Locate the cell with the specified text and output its (x, y) center coordinate. 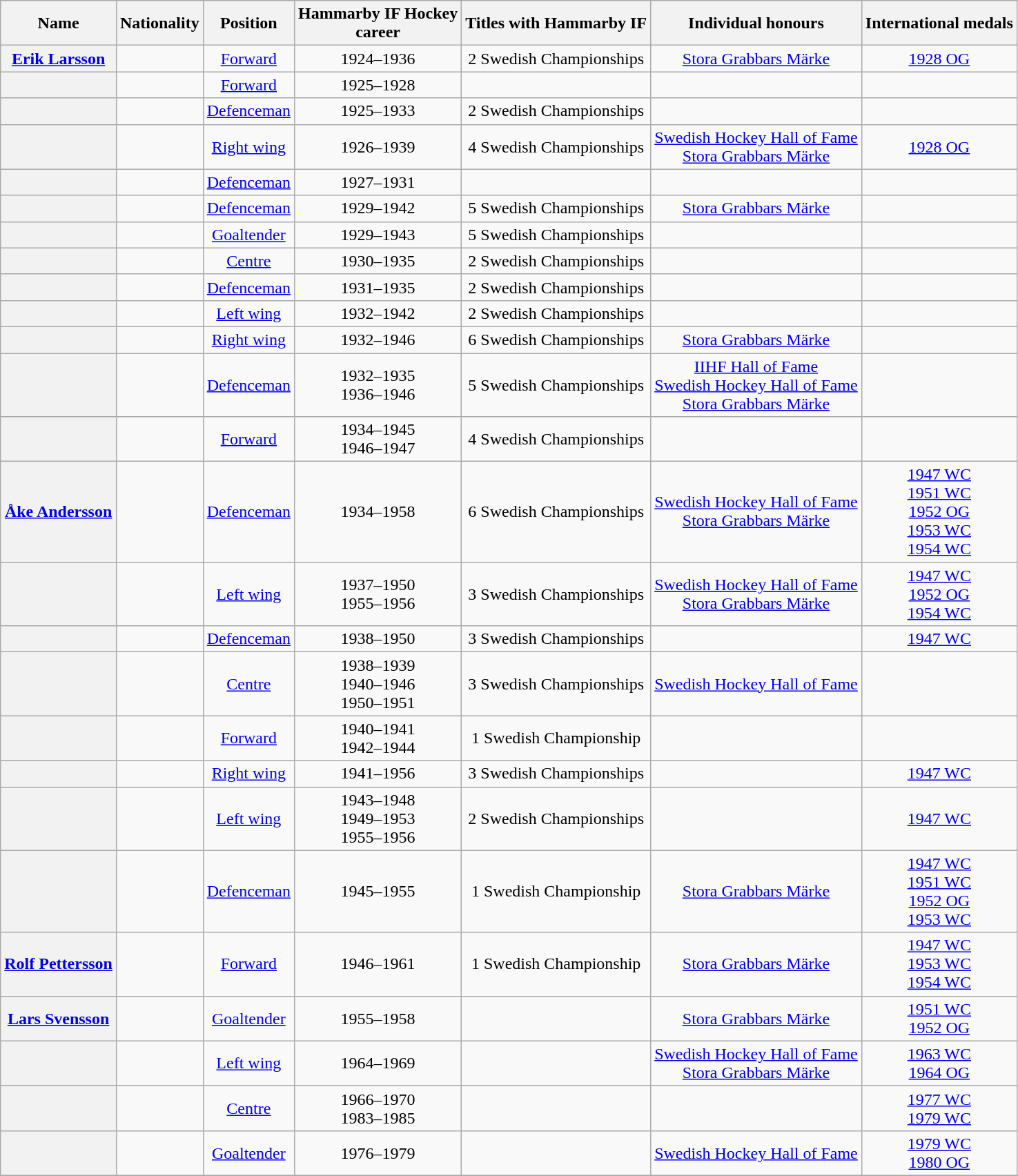
1938–1950 (378, 639)
1932–19351936–1946 (378, 385)
1955–1958 (378, 1019)
Lars Svensson (59, 1019)
1931–1935 (378, 287)
1946–1961 (378, 964)
Erik Larsson (59, 59)
1925–1928 (378, 85)
1966–19701983–1985 (378, 1108)
1943–19481949–19531955–1956 (378, 819)
1963 WC 1964 OG (939, 1063)
1979 WC 1980 OG (939, 1153)
Rolf Pettersson (59, 964)
1940–19411942–1944 (378, 738)
1927–1931 (378, 182)
1941–1956 (378, 774)
1925–1933 (378, 111)
1934–19451946–1947 (378, 439)
1947 WC 1951 WC 1952 OG 1953 WC 1954 WC (939, 512)
IIHF Hall of FameSwedish Hockey Hall of FameStora Grabbars Märke (756, 385)
1924–1936 (378, 59)
1951 WC 1952 OG (939, 1019)
1926–1939 (378, 146)
1947 WC 1951 WC 1952 OG 1953 WC (939, 892)
International medals (939, 23)
Nationality (159, 23)
1976–1979 (378, 1153)
Individual honours (756, 23)
1930–1935 (378, 261)
1947 WC 1952 OG 1954 WC (939, 594)
Åke Andersson (59, 512)
1947 WC 1953 WC 1954 WC (939, 964)
1937–19501955–1956 (378, 594)
1929–1943 (378, 235)
Titles with Hammarby IF (556, 23)
Hammarby IF Hockeycareer (378, 23)
1938–19391940–19461950–1951 (378, 684)
1934–1958 (378, 512)
1977 WC 1979 WC (939, 1108)
1964–1969 (378, 1063)
1945–1955 (378, 892)
Name (59, 23)
1932–1942 (378, 313)
Position (248, 23)
1932–1946 (378, 340)
1929–1942 (378, 208)
